Pinpoint the cell where the given text exists, returning its [x, y] midpoint coordinate. 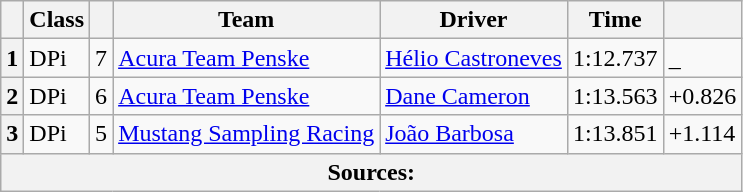
_ [702, 58]
Sources: [372, 172]
Hélio Castroneves [474, 58]
+0.826 [702, 96]
Time [615, 20]
6 [102, 96]
1:13.563 [615, 96]
1:12.737 [615, 58]
5 [102, 134]
Mustang Sampling Racing [246, 134]
7 [102, 58]
1:13.851 [615, 134]
3 [12, 134]
Team [246, 20]
Dane Cameron [474, 96]
Driver [474, 20]
+1.114 [702, 134]
2 [12, 96]
Class [57, 20]
João Barbosa [474, 134]
1 [12, 58]
